Find where the given text appears and provide that cell's center as (x, y) coordinate. 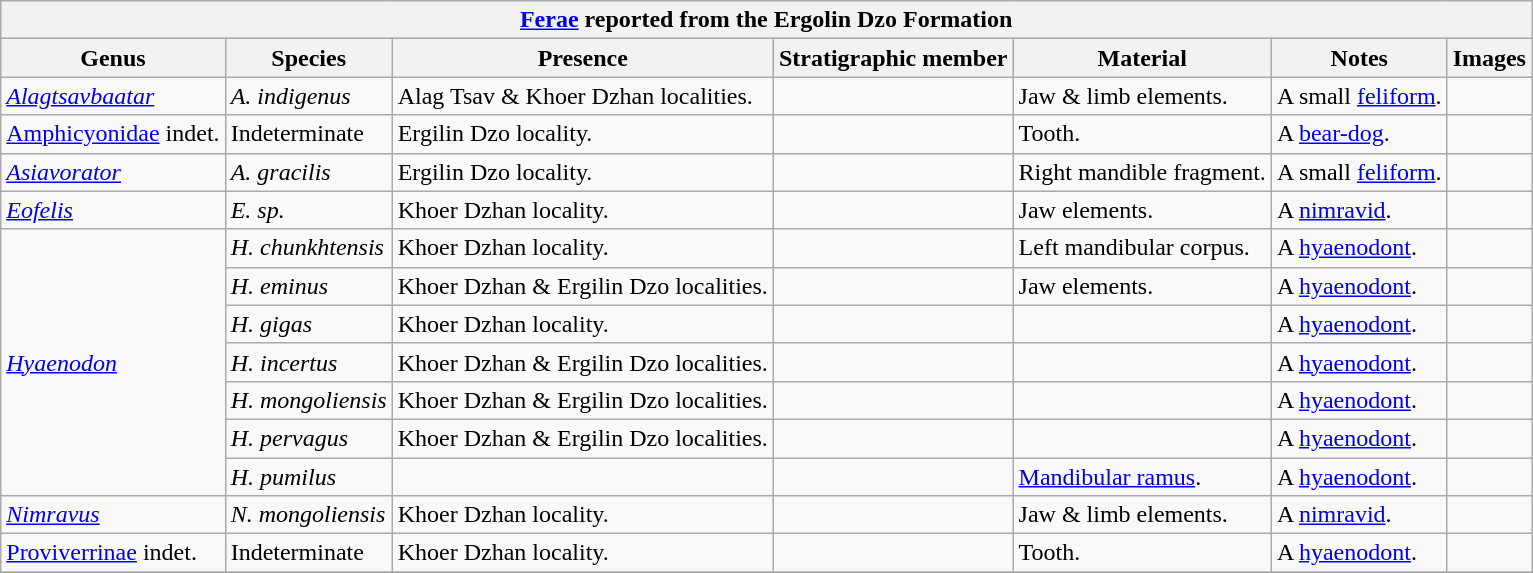
A. gracilis (308, 172)
N. mongoliensis (308, 515)
H. incertus (308, 362)
Hyaenodon (113, 362)
H. mongoliensis (308, 400)
H. chunkhtensis (308, 248)
Species (308, 58)
Stratigraphic member (893, 58)
H. pumilus (308, 477)
H. gigas (308, 324)
E. sp. (308, 210)
Images (1489, 58)
Left mandibular corpus. (1142, 248)
A bear-dog. (1359, 134)
Nimravus (113, 515)
Ferae reported from the Ergolin Dzo Formation (766, 20)
Genus (113, 58)
Alag Tsav & Khoer Dzhan localities. (582, 96)
Eofelis (113, 210)
A. indigenus (308, 96)
Mandibular ramus. (1142, 477)
Material (1142, 58)
H. pervagus (308, 438)
Alagtsavbaatar (113, 96)
Right mandible fragment. (1142, 172)
Asiavorator (113, 172)
H. eminus (308, 286)
Amphicyonidae indet. (113, 134)
Notes (1359, 58)
Proviverrinae indet. (113, 553)
Presence (582, 58)
